Detect which cell encompasses the target text, then output its [x, y] center coordinate. 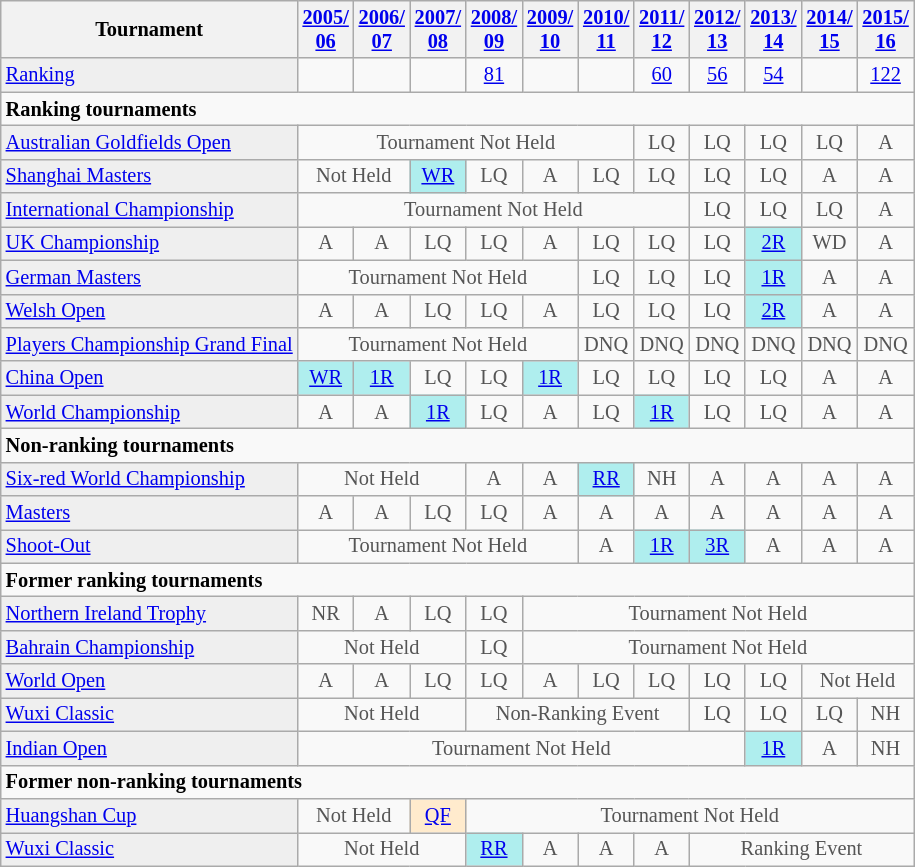
122 [886, 75]
International Championship [150, 210]
2008/09 [494, 29]
60 [662, 75]
China Open [150, 378]
54 [773, 75]
German Masters [150, 277]
Masters [150, 513]
81 [494, 75]
Tournament [150, 29]
Shoot-Out [150, 546]
WD [829, 243]
World Open [150, 681]
Six-red World Championship [150, 479]
Non-ranking tournaments [458, 445]
2009/10 [550, 29]
UK Championship [150, 243]
2012/13 [717, 29]
Non-Ranking Event [578, 714]
World Championship [150, 412]
2013/14 [773, 29]
Northern Ireland Trophy [150, 613]
Ranking Event [801, 849]
2005/06 [326, 29]
Former non-ranking tournaments [458, 782]
Huangshan Cup [150, 815]
Ranking tournaments [458, 109]
Former ranking tournaments [458, 580]
2010/11 [606, 29]
56 [717, 75]
QF [438, 815]
2011/12 [662, 29]
Players Championship Grand Final [150, 344]
Shanghai Masters [150, 176]
Ranking [150, 75]
2007/08 [438, 29]
Australian Goldfields Open [150, 142]
Indian Open [150, 748]
NR [326, 613]
3R [717, 546]
2014/15 [829, 29]
2006/07 [382, 29]
Bahrain Championship [150, 647]
2015/16 [886, 29]
Welsh Open [150, 311]
